Locate the cell with the specified text and output its [X, Y] center coordinate. 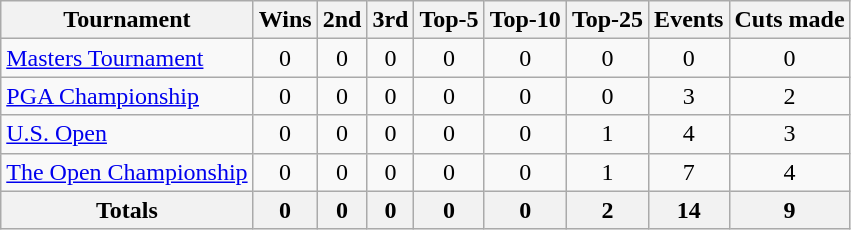
Tournament [127, 20]
U.S. Open [127, 134]
2nd [342, 20]
PGA Championship [127, 96]
14 [689, 210]
Top-25 [607, 20]
Wins [285, 20]
7 [689, 172]
Cuts made [790, 20]
Events [689, 20]
The Open Championship [127, 172]
Totals [127, 210]
3rd [390, 20]
Top-5 [449, 20]
Top-10 [525, 20]
9 [790, 210]
Masters Tournament [127, 58]
